Return [x, y] of the center of cell containing provided text 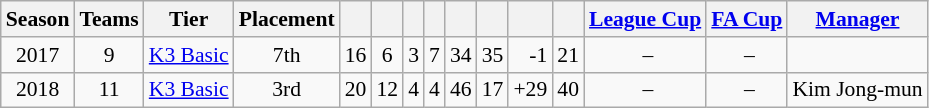
Kim Jong-mun [857, 90]
3rd [287, 90]
9 [108, 55]
2017 [38, 55]
+29 [530, 90]
46 [461, 90]
7 [434, 55]
2018 [38, 90]
11 [108, 90]
FA Cup [746, 19]
3 [414, 55]
Placement [287, 19]
Manager [857, 19]
34 [461, 55]
40 [568, 90]
21 [568, 55]
16 [356, 55]
7th [287, 55]
League Cup [645, 19]
Tier [189, 19]
Teams [108, 19]
Season [38, 19]
20 [356, 90]
17 [493, 90]
35 [493, 55]
6 [387, 55]
12 [387, 90]
-1 [530, 55]
